Locate the cell with the specified text and output its (X, Y) center coordinate. 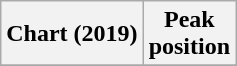
Peakposition (189, 34)
Chart (2019) (72, 34)
